Identify which cell holds the provided text, then report its (X, Y) central coordinate. 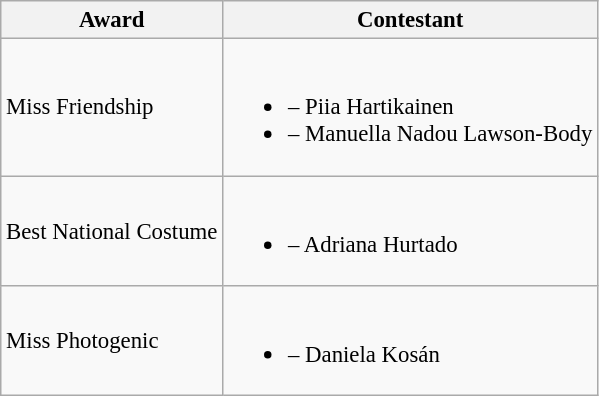
Miss Friendship (112, 108)
– Piia Hartikainen – Manuella Nadou Lawson-Body (410, 108)
– Daniela Kosán (410, 341)
Contestant (410, 20)
Award (112, 20)
– Adriana Hurtado (410, 231)
Best National Costume (112, 231)
Miss Photogenic (112, 341)
